Return (X, Y) of the center of cell containing provided text 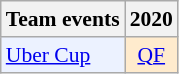
QF (152, 55)
Team events (63, 19)
Uber Cup (63, 55)
2020 (152, 19)
